From the cell containing the given text, extract its center point as [x, y] coordinate. 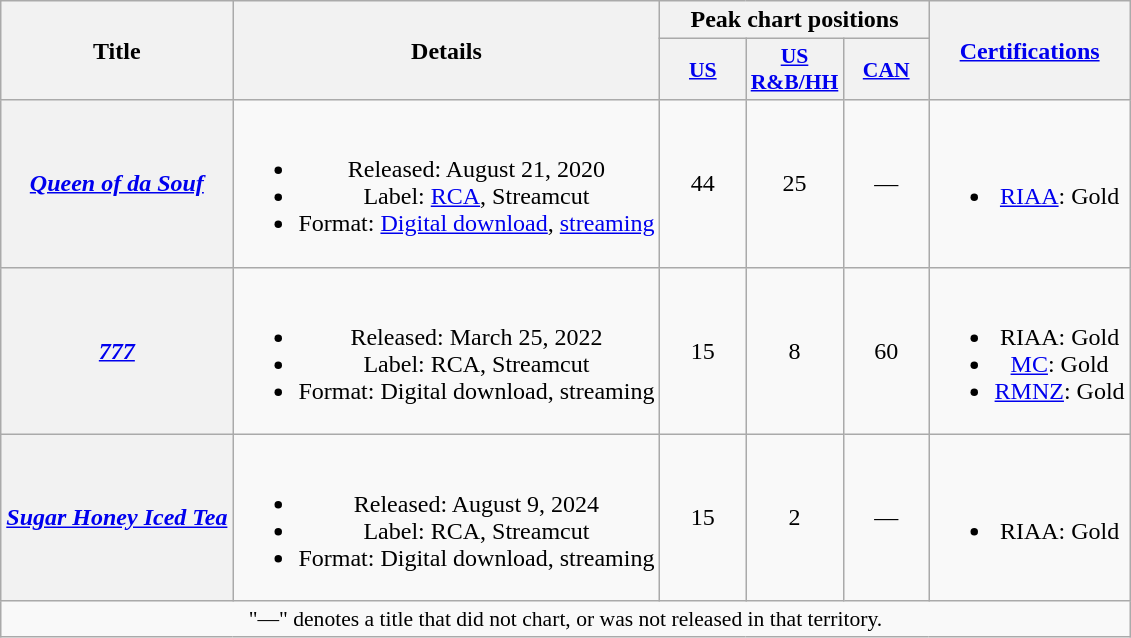
USR&B/HH [795, 70]
Certifications [1030, 50]
60 [886, 350]
Released: August 9, 2024Label: RCA, StreamcutFormat: Digital download, streaming [446, 518]
"—" denotes a title that did not chart, or was not released in that territory. [566, 619]
Title [117, 50]
Peak chart positions [794, 20]
2 [795, 518]
777 [117, 350]
US [703, 70]
25 [795, 184]
Released: March 25, 2022Label: RCA, StreamcutFormat: Digital download, streaming [446, 350]
Queen of da Souf [117, 184]
44 [703, 184]
Sugar Honey Iced Tea [117, 518]
Details [446, 50]
8 [795, 350]
CAN [886, 70]
RIAA: GoldMC: GoldRMNZ: Gold [1030, 350]
Released: August 21, 2020Label: RCA, StreamcutFormat: Digital download, streaming [446, 184]
